Determine the (X, Y) coordinate at the center of the cell enclosing the given text.  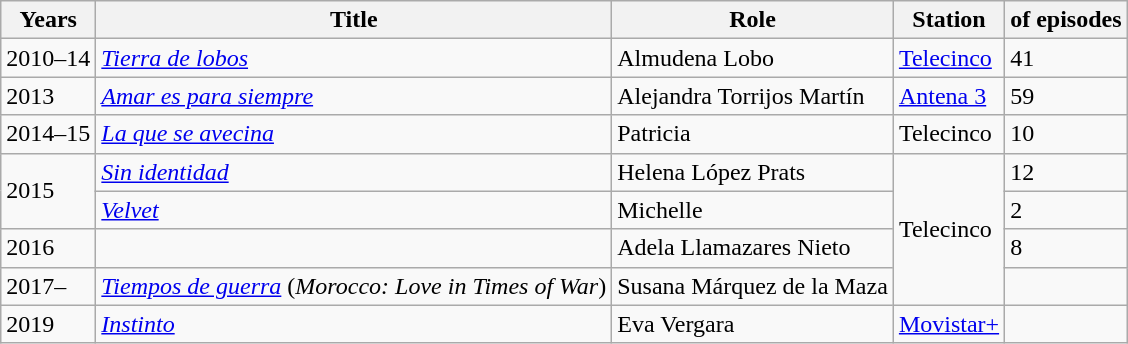
Helena López Prats (753, 172)
2016 (48, 248)
2017– (48, 286)
41 (1066, 58)
2019 (48, 324)
Patricia (753, 134)
Amar es para siempre (354, 96)
of episodes (1066, 20)
La que se avecina (354, 134)
Eva Vergara (753, 324)
Michelle (753, 210)
2010–14 (48, 58)
Sin identidad (354, 172)
2013 (48, 96)
Title (354, 20)
2015 (48, 191)
2014–15 (48, 134)
Movistar+ (948, 324)
Tiempos de guerra (Morocco: Love in Times of War) (354, 286)
Alejandra Torrijos Martín (753, 96)
Tierra de lobos (354, 58)
10 (1066, 134)
Antena 3 (948, 96)
Instinto (354, 324)
59 (1066, 96)
Adela Llamazares Nieto (753, 248)
Station (948, 20)
2 (1066, 210)
12 (1066, 172)
Role (753, 20)
Years (48, 20)
Almudena Lobo (753, 58)
Velvet (354, 210)
Susana Márquez de la Maza (753, 286)
8 (1066, 248)
